Pinpoint the cell where the given text exists, returning its [X, Y] midpoint coordinate. 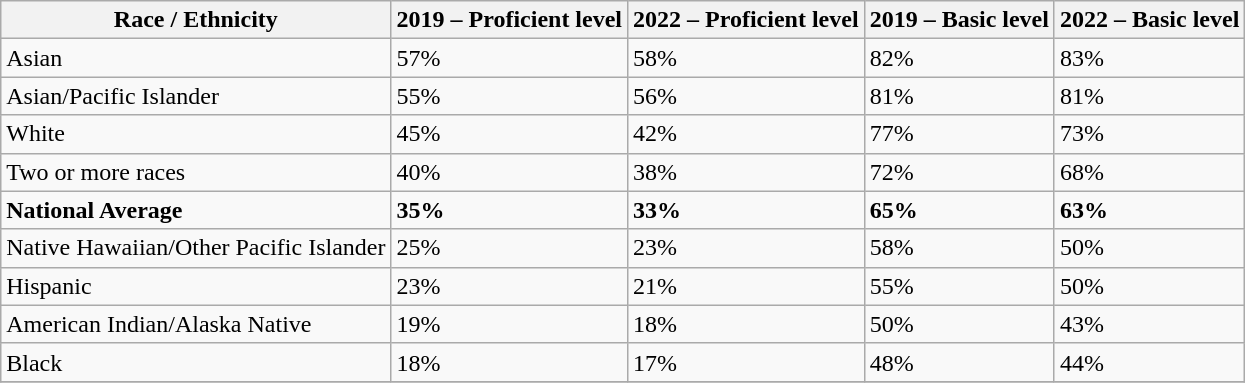
33% [746, 210]
45% [510, 134]
44% [1149, 362]
2022 – Proficient level [746, 20]
38% [746, 172]
Asian/Pacific Islander [196, 96]
83% [1149, 58]
Hispanic [196, 286]
42% [746, 134]
Native Hawaiian/Other Pacific Islander [196, 248]
National Average [196, 210]
Two or more races [196, 172]
35% [510, 210]
72% [959, 172]
Race / Ethnicity [196, 20]
48% [959, 362]
2019 – Proficient level [510, 20]
25% [510, 248]
2022 – Basic level [1149, 20]
American Indian/Alaska Native [196, 324]
White [196, 134]
57% [510, 58]
2019 – Basic level [959, 20]
19% [510, 324]
43% [1149, 324]
Asian [196, 58]
Black [196, 362]
68% [1149, 172]
77% [959, 134]
56% [746, 96]
21% [746, 286]
17% [746, 362]
82% [959, 58]
65% [959, 210]
73% [1149, 134]
40% [510, 172]
63% [1149, 210]
